Capture the cell that displays the provided text and extract its [X, Y] central coordinate. 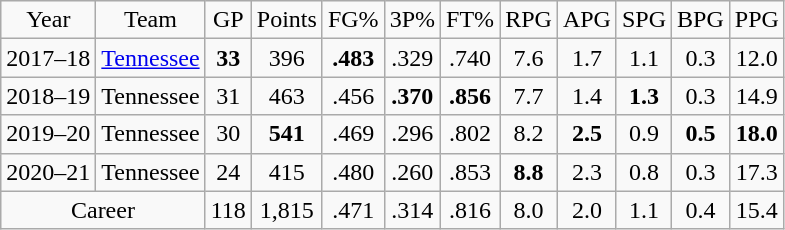
BPG [701, 20]
463 [286, 96]
8.8 [529, 172]
.480 [353, 172]
Year [48, 20]
2017–18 [48, 58]
.856 [470, 96]
.329 [412, 58]
8.2 [529, 134]
17.3 [756, 172]
RPG [529, 20]
15.4 [756, 210]
.740 [470, 58]
2020–21 [48, 172]
33 [228, 58]
30 [228, 134]
.469 [353, 134]
Career [103, 210]
7.6 [529, 58]
.471 [353, 210]
1.7 [586, 58]
APG [586, 20]
.853 [470, 172]
7.7 [529, 96]
8.0 [529, 210]
FT% [470, 20]
.483 [353, 58]
Team [150, 20]
2.3 [586, 172]
.260 [412, 172]
.296 [412, 134]
3P% [412, 20]
.456 [353, 96]
GP [228, 20]
1,815 [286, 210]
.314 [412, 210]
118 [228, 210]
2.5 [586, 134]
396 [286, 58]
24 [228, 172]
14.9 [756, 96]
1.3 [644, 96]
2.0 [586, 210]
2019–20 [48, 134]
541 [286, 134]
1.4 [586, 96]
415 [286, 172]
0.8 [644, 172]
SPG [644, 20]
18.0 [756, 134]
0.4 [701, 210]
12.0 [756, 58]
FG% [353, 20]
PPG [756, 20]
.816 [470, 210]
0.9 [644, 134]
Points [286, 20]
0.5 [701, 134]
2018–19 [48, 96]
.370 [412, 96]
31 [228, 96]
.802 [470, 134]
